Extract the [X, Y] coordinate from the center of the cell holding the provided text.  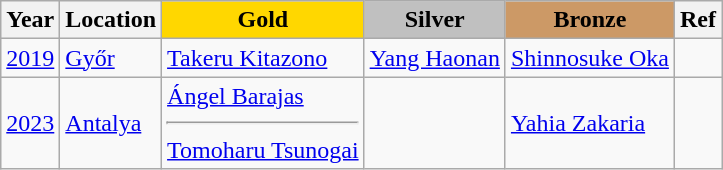
2019 [30, 58]
Ref [698, 20]
Yahia Zakaria [590, 123]
2023 [30, 123]
Yang Haonan [434, 58]
Bronze [590, 20]
Silver [434, 20]
Shinnosuke Oka [590, 58]
Antalya [111, 123]
Ángel Barajas Tomoharu Tsunogai [264, 123]
Takeru Kitazono [264, 58]
Location [111, 20]
Gold [264, 20]
Győr [111, 58]
Year [30, 20]
